Extract the [X, Y] coordinate from the center of the cell holding the provided text.  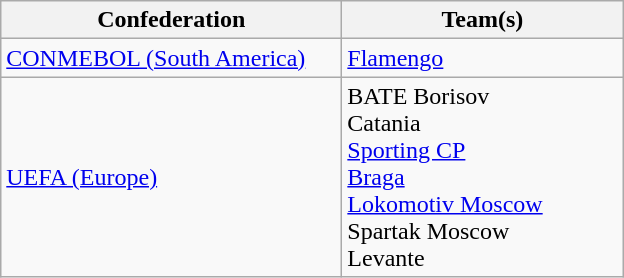
Confederation [172, 20]
Team(s) [482, 20]
CONMEBOL (South America) [172, 58]
UEFA (Europe) [172, 177]
Flamengo [482, 58]
BATE Borisov Catania Sporting CP Braga Lokomotiv Moscow Spartak Moscow Levante [482, 177]
